Determine the [X, Y] coordinate at the center of the cell enclosing the given text.  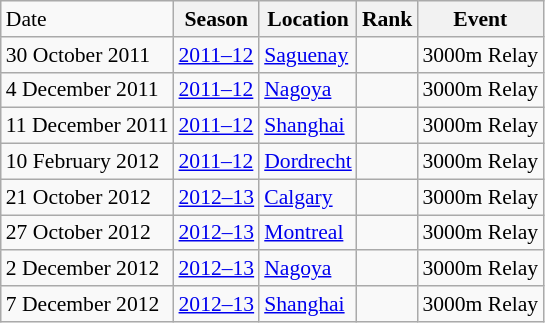
4 December 2011 [88, 90]
21 October 2012 [88, 197]
Date [88, 19]
7 December 2012 [88, 304]
10 February 2012 [88, 162]
Calgary [308, 197]
Rank [388, 19]
27 October 2012 [88, 233]
Season [217, 19]
Event [480, 19]
11 December 2011 [88, 126]
Saguenay [308, 55]
30 October 2011 [88, 55]
Montreal [308, 233]
Location [308, 19]
2 December 2012 [88, 269]
Dordrecht [308, 162]
